From the cell containing the given text, extract its center point as (x, y) coordinate. 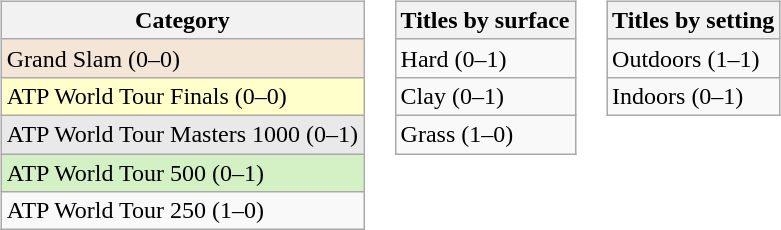
ATP World Tour Masters 1000 (0–1) (182, 134)
Outdoors (1–1) (694, 58)
Category (182, 20)
Titles by surface (485, 20)
Grand Slam (0–0) (182, 58)
Titles by setting (694, 20)
Indoors (0–1) (694, 96)
Clay (0–1) (485, 96)
Grass (1–0) (485, 134)
Hard (0–1) (485, 58)
ATP World Tour Finals (0–0) (182, 96)
ATP World Tour 500 (0–1) (182, 173)
ATP World Tour 250 (1–0) (182, 211)
